Identify which cell holds the provided text, then report its (x, y) central coordinate. 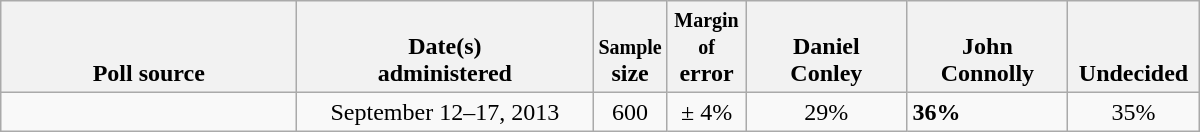
Samplesize (630, 47)
September 12–17, 2013 (445, 112)
35% (1134, 112)
Undecided (1134, 47)
Poll source (149, 47)
DanielConley (826, 47)
29% (826, 112)
36% (988, 112)
600 (630, 112)
± 4% (706, 112)
Date(s)administered (445, 47)
Margin oferror (706, 47)
JohnConnolly (988, 47)
